Output the (x, y) coordinate of the center of the cell containing the given text.  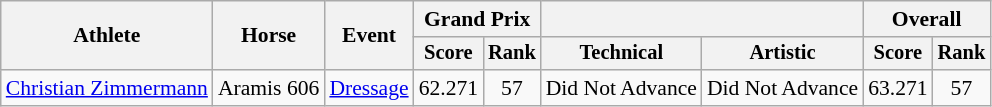
Artistic (782, 54)
Overall (926, 19)
Christian Zimmermann (107, 88)
63.271 (898, 88)
Grand Prix (478, 19)
Athlete (107, 36)
62.271 (448, 88)
Dressage (368, 88)
Technical (622, 54)
Horse (268, 36)
Event (368, 36)
Aramis 606 (268, 88)
